Pinpoint the cell where the given text exists, returning its [X, Y] midpoint coordinate. 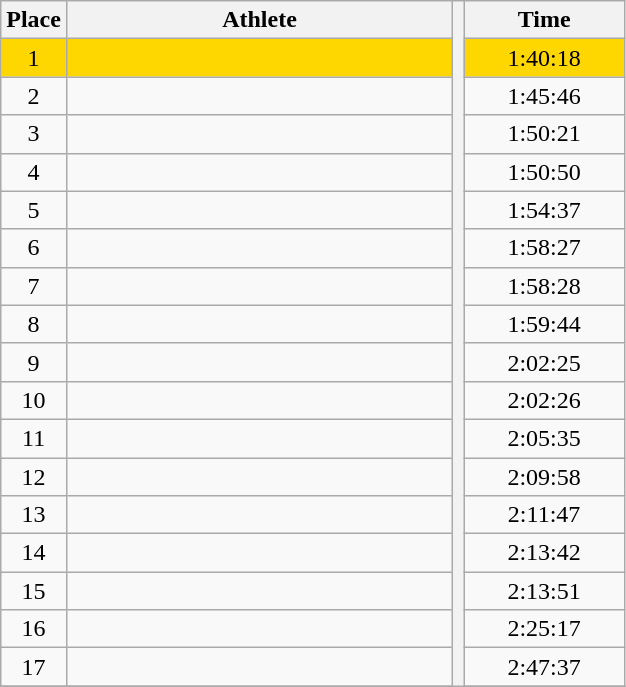
2:11:47 [544, 515]
2:02:25 [544, 362]
Place [34, 20]
2 [34, 96]
1:40:18 [544, 58]
10 [34, 400]
14 [34, 553]
2:25:17 [544, 629]
1:45:46 [544, 96]
1:58:28 [544, 286]
1:58:27 [544, 248]
2:05:35 [544, 438]
16 [34, 629]
Time [544, 20]
15 [34, 591]
5 [34, 210]
2:13:42 [544, 553]
4 [34, 172]
1:54:37 [544, 210]
2:09:58 [544, 477]
9 [34, 362]
3 [34, 134]
12 [34, 477]
7 [34, 286]
2:02:26 [544, 400]
13 [34, 515]
2:47:37 [544, 667]
2:13:51 [544, 591]
1:59:44 [544, 324]
Athlete [259, 20]
17 [34, 667]
1 [34, 58]
11 [34, 438]
1:50:50 [544, 172]
8 [34, 324]
1:50:21 [544, 134]
6 [34, 248]
